Capture the cell that displays the provided text and extract its (X, Y) central coordinate. 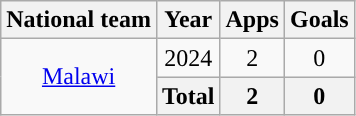
Goals (319, 20)
Malawi (79, 77)
National team (79, 20)
Total (188, 96)
Apps (252, 20)
Year (188, 20)
2024 (188, 58)
